Capture the cell that displays the provided text and extract its (X, Y) central coordinate. 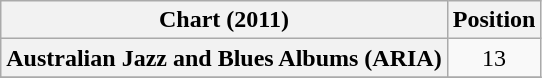
Position (494, 20)
Australian Jazz and Blues Albums (ARIA) (224, 58)
Chart (2011) (224, 20)
13 (494, 58)
